Provide the (x, y) coordinate of the cell's center where the given text is located.  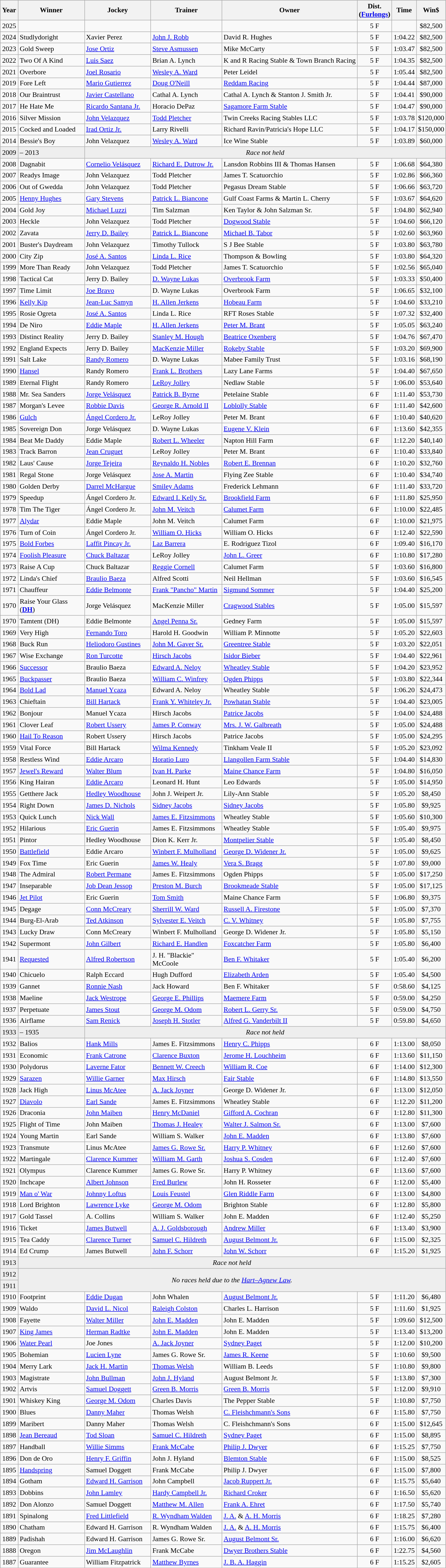
$66,120 (431, 222)
$6,620 (431, 1539)
Maeline (51, 998)
Jerome H. Louchheim (289, 1055)
$7,370 (431, 909)
Steve Asmussen (186, 49)
$16,545 (431, 578)
Tim The Tiger (51, 510)
Fox Time (51, 863)
Stanley M. Hough (186, 337)
$6,200 (431, 959)
1898 (9, 1436)
2006 (9, 187)
1954 (9, 806)
1:16.50 (404, 1493)
Henry C. Phipps (289, 1044)
1:03.33 (404, 279)
Mr. Sea Sanders (51, 394)
Joshua S. Cosden (289, 1159)
Lucky Draw (51, 932)
1917 (9, 1217)
1:04.22 (404, 37)
Flight of Time (51, 1125)
$63,960 (431, 233)
Max Hirsch (186, 1079)
1909 (9, 1309)
2019 (9, 83)
$9,910 (431, 1389)
1:17.50 (404, 1505)
Our Braintrust (51, 95)
Larry Rivelli (186, 130)
William M. Garth (186, 1159)
Track Barron (51, 452)
Dagnabit (51, 164)
Irad Ortiz Jr. (118, 130)
1930 (9, 1067)
1:18.25 (404, 1516)
1965 (9, 679)
2003 (9, 222)
John J. Robb (186, 37)
Rokeby Stable (289, 348)
Requested (51, 959)
1912 (9, 1274)
Fernando Toro (118, 633)
– 1935 (51, 1033)
$5,250 (431, 1217)
Robert E. Brennan (289, 463)
Alfred G. Vanderbilt II (289, 1021)
George R. Arnold II (186, 406)
Walter J. Salmon Sr. (289, 1125)
Dwyer Brothers Stable (289, 1551)
$9,625 (431, 852)
$4,750 (431, 1010)
Gold Joy (51, 210)
Distinct Reality (51, 337)
Doug O'Neill (186, 83)
Maemere Farm (289, 998)
Bessie's Boy (51, 141)
Raleigh Colston (186, 1309)
Ken Taylor & John Salzman Sr. (289, 210)
1956 (9, 782)
Hobeau Farm (289, 302)
Loblolly Stable (289, 406)
Llangollen Farm Stable (289, 759)
2017 (9, 107)
Fair Stable (289, 1079)
$22,344 (431, 679)
1:04.20 (404, 667)
1:15.80 (404, 1413)
John Gilbert (118, 944)
Dion K. Kerr Jr. (186, 840)
Robert L. Wheeler (186, 440)
1895 (9, 1470)
Raise Your Glass (DH) (51, 606)
1951 (9, 840)
1893 (9, 1493)
$9,000 (431, 863)
$69,900 (431, 348)
Winner (51, 10)
Martingale (51, 1159)
Chauffeur (51, 590)
David L. Nicol (118, 1309)
$32,400 (431, 314)
2025 (9, 26)
Degage (51, 909)
Vera S. Bragg (289, 863)
1972 (9, 578)
Thomas J. Healey (186, 1125)
$12,300 (431, 1067)
$22,603 (431, 633)
Johnny Loftus (118, 1194)
Right Down (51, 806)
1913 (9, 1263)
1:09.60 (404, 1320)
$9,500 (431, 1355)
1976 (9, 533)
Airflame (51, 1021)
1894 (9, 1481)
Silver Mission (51, 118)
Laz Barrera (186, 544)
1927 (9, 1102)
Footprint (51, 1297)
2007 (9, 175)
Michael Luzzi (118, 210)
A. J. Goldsborough (186, 1228)
1979 (9, 498)
1911 (9, 1286)
Eugene V. Klein (289, 429)
1988 (9, 394)
The Admiral (51, 874)
Win$ (431, 10)
1:10.60 (404, 1355)
2023 (9, 49)
Frank "Pancho" Martin (186, 590)
$2,605 (431, 1562)
Walter Miller (118, 1320)
1:09.40 (404, 544)
Leo Edwards (289, 782)
$9,375 (431, 898)
He Hate Me (51, 107)
1:04.41 (404, 95)
King Hairan (51, 782)
$40,140 (431, 440)
1949 (9, 863)
2009 (9, 153)
$9,800 (431, 1366)
Draconia (51, 1113)
Peter Leidel (289, 72)
Clarence Turner (118, 1240)
Olympus (51, 1171)
1:03.16 (404, 360)
$4,650 (431, 1021)
Jet Pilot (51, 898)
1:03.47 (404, 49)
William P. Minnotte (289, 633)
Brian A. Lynch (186, 60)
Henry McDaniel (186, 1113)
Frank L. Brothers (186, 371)
Kelly Kip (51, 302)
Frederick Lehmann (289, 486)
Gotham (51, 1481)
$67,650 (431, 371)
John Lamley (118, 1493)
Laverne Fator (118, 1067)
1906 (9, 1343)
1921 (9, 1171)
Louis Feustel (186, 1194)
Reynaldo H. Nobles (186, 463)
Tactical Cat (51, 279)
1:04.35 (404, 60)
1961 (9, 725)
1955 (9, 794)
1936 (9, 1021)
1971 (9, 590)
Brighton Stable (289, 1205)
Leonard H. Hunt (186, 782)
Jean Bereaud (51, 1436)
1968 (9, 644)
Alydar (51, 521)
1986 (9, 418)
Maribert (51, 1424)
Beatrice Oxenberg (289, 337)
John L. Greer (289, 556)
0:59.80 (404, 1021)
1945 (9, 909)
Herman Radtke (118, 1332)
Lily-Ann Stable (289, 794)
Bold Forbes (51, 544)
William B. Leeds (289, 1366)
Javier Castellano (118, 95)
Buster's Daydream (51, 245)
William R. Coe (289, 1067)
$33,210 (431, 302)
Wise Exchange (51, 656)
Ice Wine Stable (289, 141)
1890 (9, 1528)
$24,295 (431, 736)
$14,830 (431, 759)
Foxcatcher Farm (289, 944)
1998 (9, 279)
Year (9, 10)
1999 (9, 268)
1937 (9, 1010)
Ronnie Nash (118, 987)
Reggie Cornell (186, 567)
Fred Littlefield (118, 1516)
1947 (9, 886)
Burg-El-Arab (51, 921)
1903 (9, 1378)
Blues (51, 1413)
1973 (9, 567)
1:06.68 (404, 164)
Owner (289, 10)
$68,190 (431, 360)
$32,100 (431, 291)
1900 (9, 1413)
Cathal A. Lynch & Stanton J. Smith Jr. (289, 95)
Hail To Reason (51, 736)
1995 (9, 314)
$5,800 (431, 1205)
$63,720 (431, 187)
1975 (9, 544)
Angel Penna Sr. (186, 621)
Trainer (186, 10)
Chieftain (51, 702)
Jewel's Reward (51, 771)
England Expects (51, 348)
Job Dean Jessop (118, 886)
$63,780 (431, 245)
Tea Caddy (51, 1240)
1:14.80 (404, 1079)
Pintor (51, 840)
No races held due to the Hart–Agnew Law. (232, 1280)
John F. Schorr (186, 1251)
1981 (9, 475)
Eddie Dugan (118, 1297)
The Pepper Stable (289, 1401)
2008 (9, 164)
S J Bee Stable (289, 245)
Gannet (51, 987)
Jean-Luc Samyn (118, 302)
1993 (9, 337)
Preston M. Burch (186, 886)
Ivan H. Parke (186, 771)
Overbore (51, 72)
Dist. (Furlongs) (375, 10)
George E. Phillips (186, 998)
$7,280 (431, 1516)
Lansdon Robbins III & Thomas Hansen (289, 164)
John H. Rosseter (289, 1182)
Ron Turcotte (118, 656)
Mabee Family Trust (289, 360)
Cathal A. Lynch (186, 95)
1939 (9, 987)
Bonjour (51, 714)
1:05.60 (404, 817)
Sam Renick (118, 1021)
John J. Weipert Jr. (186, 794)
Fore Left (51, 83)
1:02.56 (404, 268)
Jose A. Martin (186, 475)
$21,975 (431, 521)
Sovereign Don (51, 429)
$32,760 (431, 463)
Henny Hughes (51, 199)
Diavolo (51, 1102)
$16,050 (431, 771)
J. B. A. Haggin (289, 1562)
1925 (9, 1125)
1896 (9, 1458)
James P. Conway (186, 725)
Nick Wall (118, 817)
Man o' War (51, 1194)
1950 (9, 852)
Waldo (51, 1309)
Brookfield Farm (289, 498)
$23,092 (431, 748)
$63,240 (431, 325)
Glen Riddle Farm (289, 1194)
Studlydoright (51, 37)
$6,480 (431, 1297)
2015 (9, 130)
1:02.86 (404, 175)
1:04.44 (404, 83)
Tod Sloan (118, 1436)
Powhatan Stable (289, 702)
1997 (9, 291)
1958 (9, 759)
Hank Mills (118, 1044)
Clarence Buxton (186, 1055)
1:14.00 (404, 1067)
Padishah (51, 1539)
$12,645 (431, 1424)
Rosie Ogreta (51, 314)
Lord Brighton (51, 1205)
1:04.17 (404, 130)
1:07.80 (404, 863)
Tinkham Veale II (289, 748)
Pegasus Dream Stable (289, 187)
King James (51, 1332)
$42,600 (431, 406)
De Niro (51, 325)
Cragwood Stables (289, 606)
1914 (9, 1251)
$10,300 (431, 817)
$64,320 (431, 256)
Golden Derby (51, 486)
James D. Nichols (118, 806)
Time (404, 10)
Two Of A Kind (51, 60)
Petelaine Stable (289, 394)
$17,280 (431, 556)
More Than Ready (51, 268)
Luis Saez (118, 60)
1928 (9, 1090)
Lazy Lane Farms (289, 371)
Artvis (51, 1389)
Gary Stevens (118, 199)
1983 (9, 452)
Robert Permane (118, 874)
Horacio DePaz (186, 107)
Joe Bravo (118, 291)
$11,200 (431, 1102)
Regal Stone (51, 475)
1:03.89 (404, 141)
August Belmont Sr. (289, 1539)
$66,360 (431, 175)
1966 (9, 667)
Henry F. Griffin (118, 1458)
1905 (9, 1355)
$87,000 (431, 83)
Water Pearl (51, 1343)
Brookmeade Stable (289, 886)
1910 (9, 1297)
Buckpasser (51, 679)
Tim Salzman (186, 210)
Alfred Robertson (118, 959)
Timothy Tullock (186, 245)
Thompson & Bowling (289, 256)
$7,800 (431, 1470)
1932 (9, 1044)
2021 (9, 72)
William Fitzpatrick (118, 1562)
1963 (9, 702)
Wilma Kennedy (186, 748)
Matthew M. Allen (186, 1505)
1919 (9, 1194)
Don Alonzo (51, 1505)
1918 (9, 1205)
1944 (9, 921)
1923 (9, 1148)
Gifford A. Cochran (289, 1113)
William C. Winfrey (186, 679)
1948 (9, 874)
1:03.67 (404, 199)
Smiley Adams (186, 486)
1960 (9, 736)
E. Rodriguez Tizol (289, 544)
1941 (9, 959)
1980 (9, 486)
1908 (9, 1320)
1891 (9, 1516)
Oregon (51, 1551)
$150,000 (431, 130)
Patrick B. Byrne (186, 394)
1915 (9, 1240)
Elizabeth Arden (289, 975)
Jose Ortiz (118, 49)
Sigmund Sommer (289, 590)
1:06.20 (404, 690)
$5,640 (431, 1481)
Frank Catrone (118, 1055)
Jim McLaughlin (118, 1551)
Joe Jones (118, 1343)
$13,200 (431, 1332)
1:11.20 (404, 1297)
1991 (9, 360)
1989 (9, 383)
Robbie Davis (118, 406)
$33,840 (431, 452)
Lucien Lyne (118, 1355)
$67,470 (431, 337)
1:04.47 (404, 107)
$53,730 (431, 394)
$4,125 (431, 987)
$11,150 (431, 1055)
1889 (9, 1539)
Napton Hill Farm (289, 440)
Andrew Miller (289, 1228)
Jean Cruguet (118, 452)
Darrel McHargue (118, 486)
RFT Roses Stable (289, 314)
1929 (9, 1079)
1931 (9, 1055)
$4,800 (431, 1194)
Richard Croker (289, 1493)
1982 (9, 463)
1:22.75 (404, 1551)
Morgan's Levee (51, 406)
Handspring (51, 1470)
Gedney Farm (289, 621)
Beat Me Daddy (51, 440)
Cornelio Velásquez (118, 164)
Tom Smith (186, 898)
Inchcape (51, 1182)
$34,740 (431, 475)
1978 (9, 510)
1916 (9, 1228)
Sagamore Farm Stable (289, 107)
1969 (9, 633)
1:07.32 (404, 314)
1933 (9, 1033)
1964 (9, 690)
Ted Atkinson (118, 921)
Fred Burlew (186, 1182)
Frank Y. Whiteley Jr. (186, 702)
$2,325 (431, 1240)
Sylvester E. Veitch (186, 921)
Laffit Pincay Jr. (118, 544)
$8,525 (431, 1458)
Greentree Stable (289, 644)
Transmute (51, 1148)
$16,800 (431, 567)
City Zip (51, 256)
Successor (51, 667)
1:11.60 (404, 1309)
$65,040 (431, 268)
1974 (9, 556)
Hansel (51, 371)
Michael B. Tabor (289, 233)
$12,050 (431, 1090)
Foolish Pleasure (51, 556)
Robert L. Gerry Sr. (289, 1010)
Horatio Luro (186, 759)
– 2013 (51, 153)
Perpetuate (51, 1010)
1940 (9, 975)
Harold H. Goodwin (186, 633)
Handball (51, 1447)
Willie Simms (118, 1447)
Ticket (51, 1228)
Guarantee (51, 1562)
Buck Run (51, 644)
Heliodoro Gustines (118, 644)
Gulch (51, 418)
$50,400 (431, 279)
$5,150 (431, 932)
Matthew Byrnes (186, 1562)
1938 (9, 998)
Albert Johnson (118, 1182)
Joseph H. Stotler (186, 1021)
Blemton Stable (289, 1458)
1:04.00 (404, 714)
0:58.60 (404, 987)
$8,895 (431, 1436)
$40,620 (431, 418)
$9,975 (431, 829)
A. Collins (118, 1217)
Turn of Coin (51, 533)
$42,355 (431, 429)
Dogwood Stable (289, 222)
1:06.66 (404, 187)
K and R Racing Stable & Town Branch Racing (289, 60)
J. H. "Blackie" McCoole (186, 959)
1962 (9, 714)
1904 (9, 1366)
1902 (9, 1389)
John Campbell (186, 1481)
$5,740 (431, 1505)
1:15.20 (404, 1251)
Jack High (51, 1090)
2004 (9, 210)
$17,250 (431, 874)
2018 (9, 95)
$62,940 (431, 210)
Jacob Ruppert Jr. (289, 1481)
Bold Lad (51, 690)
$25,200 (431, 590)
John Whalen (186, 1297)
$7,300 (431, 1378)
James R. Keene (289, 1355)
$16,170 (431, 544)
1:16.00 (404, 1539)
Jorge Tejeira (118, 463)
Montpelier Stable (289, 840)
Jack Westrope (118, 998)
Don de Oro (51, 1458)
1994 (9, 325)
$3,900 (431, 1228)
Time Limit (51, 291)
Richard E. Dutrow Jr. (186, 164)
Balios (51, 1044)
2024 (9, 37)
C. V. Whitney (289, 921)
Alfred Scotti (186, 578)
Russell A. Firestone (289, 909)
1901 (9, 1401)
$53,640 (431, 383)
1967 (9, 656)
Mario Gutierrez (118, 83)
Lawrence Lyke (118, 1205)
Merry Lark (51, 1366)
Supermont (51, 944)
$4,560 (431, 1551)
Salt Lake (51, 360)
John M. Gaver Sr. (186, 644)
2014 (9, 141)
Willie Garner (118, 1079)
$64,380 (431, 164)
Cocked and Loaded (51, 130)
1:12.60 (404, 1148)
1:10.20 (404, 463)
1977 (9, 521)
Gulf Coast Farms & Martin L. Cherry (289, 199)
Chatham (51, 1528)
$25,950 (431, 498)
1:05.44 (404, 72)
Economic (51, 1055)
$14,950 (431, 782)
$60,000 (431, 141)
$8,050 (431, 1044)
Ricardo Santana Jr. (118, 107)
1897 (9, 1447)
Jack H. Martin (118, 1366)
Twin Creeks Racing Stables LLC (289, 118)
2001 (9, 245)
Laus' Cause (51, 463)
2005 (9, 199)
James W. Healy (186, 863)
Battlefield (51, 852)
1:06.80 (404, 898)
Zavata (51, 233)
2022 (9, 60)
Frank A. Ehret (289, 1505)
Richard Ravin/Patricia's Hope LLC (289, 130)
1920 (9, 1182)
Bennett W. Creech (186, 1067)
Chicuelo (51, 975)
Speedup (51, 498)
Ed Crump (51, 1251)
1899 (9, 1424)
1985 (9, 429)
Jack Howard (186, 987)
Sherrill W. Ward (186, 909)
Bohemian (51, 1355)
Polydorus (51, 1067)
1907 (9, 1332)
Charles Davis (186, 1401)
Xavier Perez (118, 37)
1992 (9, 348)
Restless Wind (51, 759)
Edward I. Kelly Sr. (186, 498)
$33,720 (431, 486)
Gold Tassel (51, 1217)
2016 (9, 118)
Heckle (51, 222)
Joel Rosario (118, 72)
Richard E. Handlen (186, 944)
1892 (9, 1505)
1959 (9, 748)
1:05.05 (404, 325)
Clover Leaf (51, 725)
1888 (9, 1551)
Raise A Cup (51, 567)
1924 (9, 1136)
John W. Schorr (289, 1251)
1:06.00 (404, 383)
$7,755 (431, 921)
Ralph Eccard (118, 975)
$64,620 (431, 199)
1:06.65 (404, 291)
1943 (9, 932)
1942 (9, 944)
Hilarious (51, 829)
$11,300 (431, 1113)
Nedlaw Stable (289, 383)
$120,000 (431, 118)
2000 (9, 256)
$9,925 (431, 806)
Inseparable (51, 886)
Spinalong (51, 1516)
Tamtent (DH) (51, 621)
Vital Force (51, 748)
$23,952 (431, 667)
Linda's Chief (51, 578)
Getthere Jack (51, 794)
Mrs. J. W. Galbreath (289, 725)
Eternal Flight (51, 383)
Young Martin (51, 1136)
$5,620 (431, 1493)
1984 (9, 440)
Hardy Campbell Jr. (186, 1493)
$4,500 (431, 975)
1957 (9, 771)
Hugh Dufford (186, 975)
1996 (9, 302)
1:04.76 (404, 337)
Sarazen (51, 1079)
Flying Zee Stable (289, 475)
1926 (9, 1113)
1887 (9, 1562)
$22,961 (431, 656)
$10,200 (431, 1343)
Dobbins (51, 1493)
$5,400 (431, 1182)
Gold Sweep (51, 49)
Charles L. Harrison (289, 1309)
2002 (9, 233)
1:02.60 (404, 233)
1922 (9, 1159)
1990 (9, 371)
John Bullman (118, 1378)
1:03.78 (404, 118)
$13,550 (431, 1079)
$22,051 (431, 644)
Fayette (51, 1320)
1952 (9, 829)
$12,500 (431, 1320)
$24,473 (431, 690)
Readys Image (51, 175)
Mike McCarty (289, 49)
James Stout (118, 1010)
1:11.80 (404, 498)
Quick Lunch (51, 817)
Whiskey King (51, 1401)
Jockey (118, 10)
$22,590 (431, 533)
David R. Hughes (289, 37)
Very High (51, 633)
1946 (9, 898)
Neil Hellman (289, 578)
1953 (9, 817)
Reddam Racing (289, 83)
$4,250 (431, 998)
$23,005 (431, 702)
Isidor Bieber (289, 656)
1987 (9, 406)
Out of Gwedda (51, 187)
$22,485 (431, 510)
Magistrate (51, 1378)
$17,125 (431, 886)
Walter Blum (118, 771)
